Capture the cell that displays the provided text and extract its (X, Y) central coordinate. 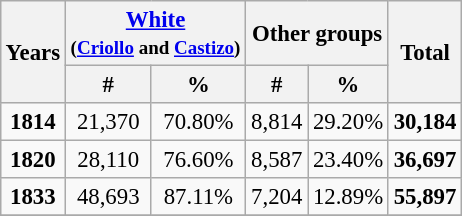
Total (424, 52)
70.80% (198, 122)
1820 (32, 160)
Years (32, 52)
36,697 (424, 160)
8,587 (277, 160)
76.60% (198, 160)
1814 (32, 122)
23.40% (348, 160)
48,693 (108, 197)
29.20% (348, 122)
28,110 (108, 160)
White(Criollo and Castizo) (155, 34)
1833 (32, 197)
7,204 (277, 197)
8,814 (277, 122)
12.89% (348, 197)
87.11% (198, 197)
55,897 (424, 197)
30,184 (424, 122)
Other groups (318, 34)
21,370 (108, 122)
